Output the [x, y] coordinate of the center of the cell containing the given text.  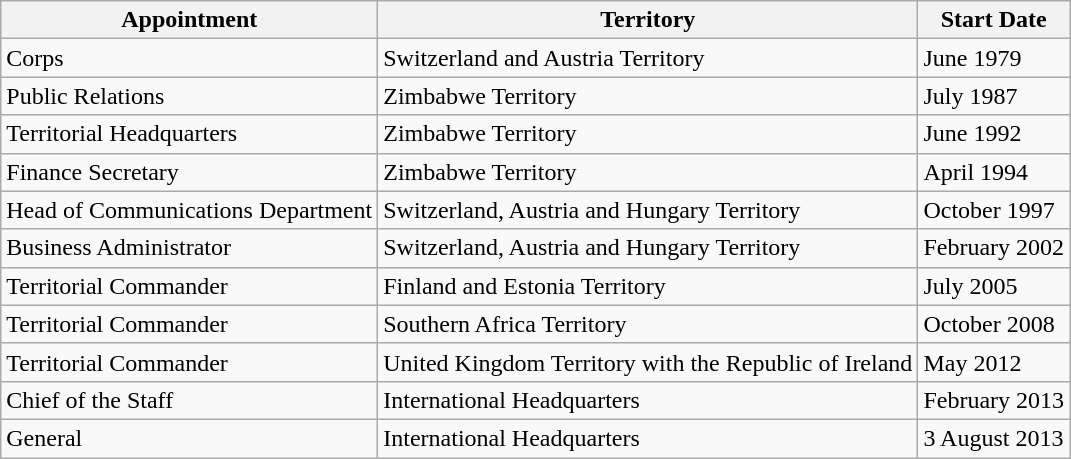
Appointment [190, 20]
Territory [648, 20]
February 2002 [994, 248]
Finance Secretary [190, 172]
General [190, 438]
July 2005 [994, 286]
Start Date [994, 20]
October 2008 [994, 324]
May 2012 [994, 362]
June 1992 [994, 134]
February 2013 [994, 400]
Public Relations [190, 96]
3 August 2013 [994, 438]
Corps [190, 58]
June 1979 [994, 58]
Business Administrator [190, 248]
July 1987 [994, 96]
Chief of the Staff [190, 400]
Southern Africa Territory [648, 324]
April 1994 [994, 172]
Territorial Headquarters [190, 134]
United Kingdom Territory with the Republic of Ireland [648, 362]
Switzerland and Austria Territory [648, 58]
October 1997 [994, 210]
Head of Communications Department [190, 210]
Finland and Estonia Territory [648, 286]
